Locate the cell with the specified text and output its (X, Y) center coordinate. 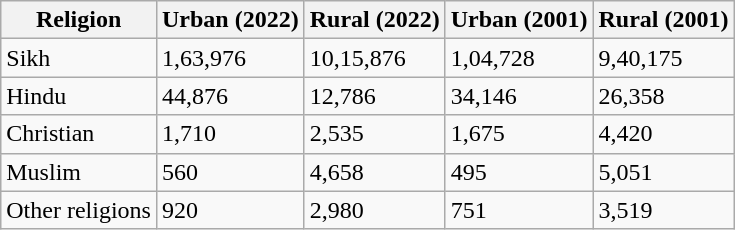
1,63,976 (230, 58)
Sikh (79, 58)
Christian (79, 134)
751 (519, 210)
Religion (79, 20)
26,358 (664, 96)
1,710 (230, 134)
34,146 (519, 96)
Muslim (79, 172)
5,051 (664, 172)
2,535 (374, 134)
Urban (2022) (230, 20)
44,876 (230, 96)
Urban (2001) (519, 20)
1,04,728 (519, 58)
920 (230, 210)
4,420 (664, 134)
4,658 (374, 172)
Rural (2001) (664, 20)
1,675 (519, 134)
Hindu (79, 96)
Rural (2022) (374, 20)
Other religions (79, 210)
2,980 (374, 210)
12,786 (374, 96)
9,40,175 (664, 58)
560 (230, 172)
3,519 (664, 210)
495 (519, 172)
10,15,876 (374, 58)
